From the cell containing the given text, extract its center point as [x, y] coordinate. 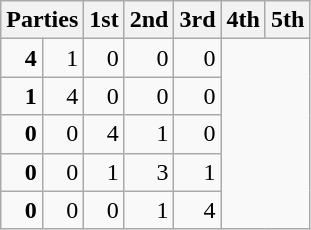
3 [149, 172]
Parties [42, 20]
5th [287, 20]
4th [243, 20]
1st [104, 20]
3rd [198, 20]
2nd [149, 20]
